Identify which cell holds the provided text, then report its [X, Y] central coordinate. 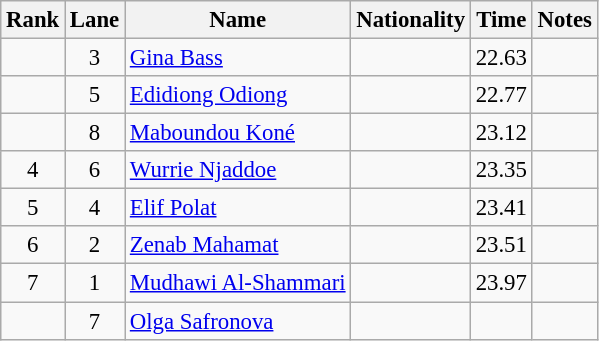
23.41 [501, 208]
Zenab Mahamat [238, 245]
Rank [33, 20]
Wurrie Njaddoe [238, 170]
Nationality [410, 20]
Mudhawi Al-Shammari [238, 283]
Maboundou Koné [238, 133]
Lane [95, 20]
3 [95, 58]
Olga Safronova [238, 321]
Gina Bass [238, 58]
1 [95, 283]
22.63 [501, 58]
Time [501, 20]
Edidiong Odiong [238, 95]
Name [238, 20]
23.97 [501, 283]
Elif Polat [238, 208]
23.35 [501, 170]
22.77 [501, 95]
8 [95, 133]
2 [95, 245]
23.51 [501, 245]
Notes [564, 20]
23.12 [501, 133]
